Extract the [X, Y] coordinate from the center of the cell holding the provided text.  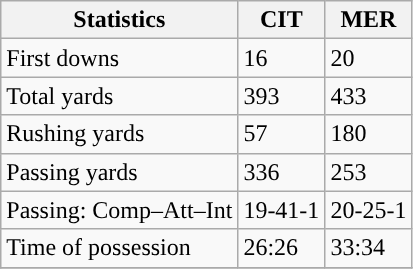
First downs [120, 58]
26:26 [282, 248]
Rushing yards [120, 134]
20-25-1 [368, 210]
CIT [282, 20]
Passing: Comp–Att–Int [120, 210]
253 [368, 172]
Total yards [120, 96]
Passing yards [120, 172]
19-41-1 [282, 210]
393 [282, 96]
33:34 [368, 248]
Statistics [120, 20]
336 [282, 172]
20 [368, 58]
433 [368, 96]
57 [282, 134]
16 [282, 58]
Time of possession [120, 248]
MER [368, 20]
180 [368, 134]
